Return the [x, y] coordinate for the center point of the cell that contains the specified text.  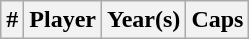
# [12, 20]
Caps [218, 20]
Player [63, 20]
Year(s) [144, 20]
